Provide the [x, y] coordinate of the cell's center where the given text is located.  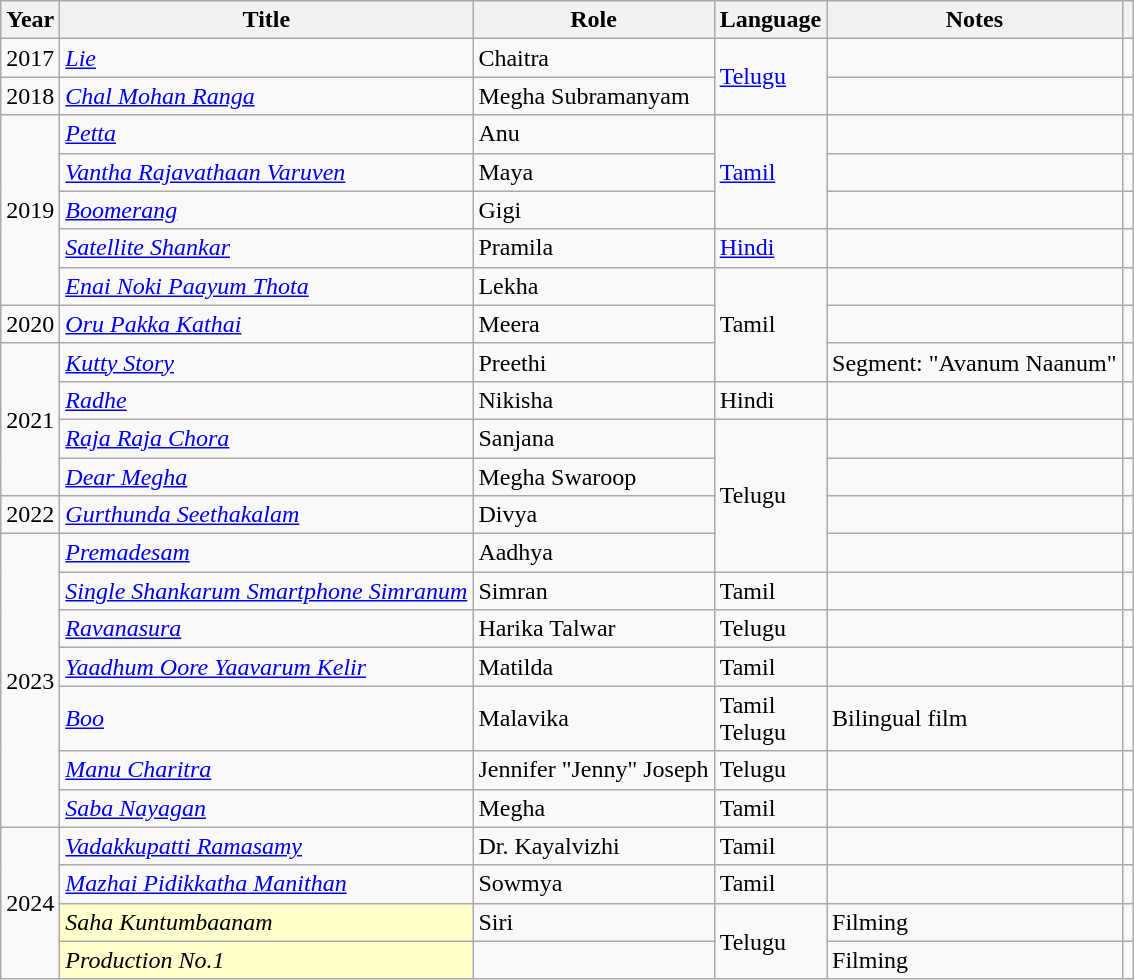
Sanjana [594, 438]
Production No.1 [266, 960]
Premadesam [266, 553]
2023 [30, 680]
Chal Mohan Ranga [266, 96]
Simran [594, 591]
Year [30, 20]
Dr. Kayalvizhi [594, 846]
Oru Pakka Kathai [266, 324]
Satellite Shankar [266, 248]
Gurthunda Seethakalam [266, 515]
Enai Noki Paayum Thota [266, 286]
Yaadhum Oore Yaavarum Kelir [266, 667]
Sowmya [594, 884]
2024 [30, 903]
Radhe [266, 400]
2020 [30, 324]
Raja Raja Chora [266, 438]
Title [266, 20]
Saha Kuntumbaanam [266, 922]
Role [594, 20]
Dear Megha [266, 477]
Pramila [594, 248]
Manu Charitra [266, 770]
Petta [266, 134]
Divya [594, 515]
Anu [594, 134]
2021 [30, 419]
Notes [975, 20]
Megha Subramanyam [594, 96]
Lie [266, 58]
Vadakkupatti Ramasamy [266, 846]
Vantha Rajavathaan Varuven [266, 172]
Matilda [594, 667]
Preethi [594, 362]
Boo [266, 718]
Aadhya [594, 553]
Megha [594, 808]
Siri [594, 922]
Saba Nayagan [266, 808]
Ravanasura [266, 629]
2022 [30, 515]
2019 [30, 210]
Maya [594, 172]
Language [770, 20]
Megha Swaroop [594, 477]
Jennifer "Jenny" Joseph [594, 770]
Lekha [594, 286]
Tamil Telugu [770, 718]
Single Shankarum Smartphone Simranum [266, 591]
Gigi [594, 210]
Meera [594, 324]
Nikisha [594, 400]
Segment: "Avanum Naanum" [975, 362]
Boomerang [266, 210]
Bilingual film [975, 718]
Mazhai Pidikkatha Manithan [266, 884]
Malavika [594, 718]
Kutty Story [266, 362]
2017 [30, 58]
2018 [30, 96]
Harika Talwar [594, 629]
Chaitra [594, 58]
